For the text-containing cell, return its midpoint in [x, y] coordinate format. 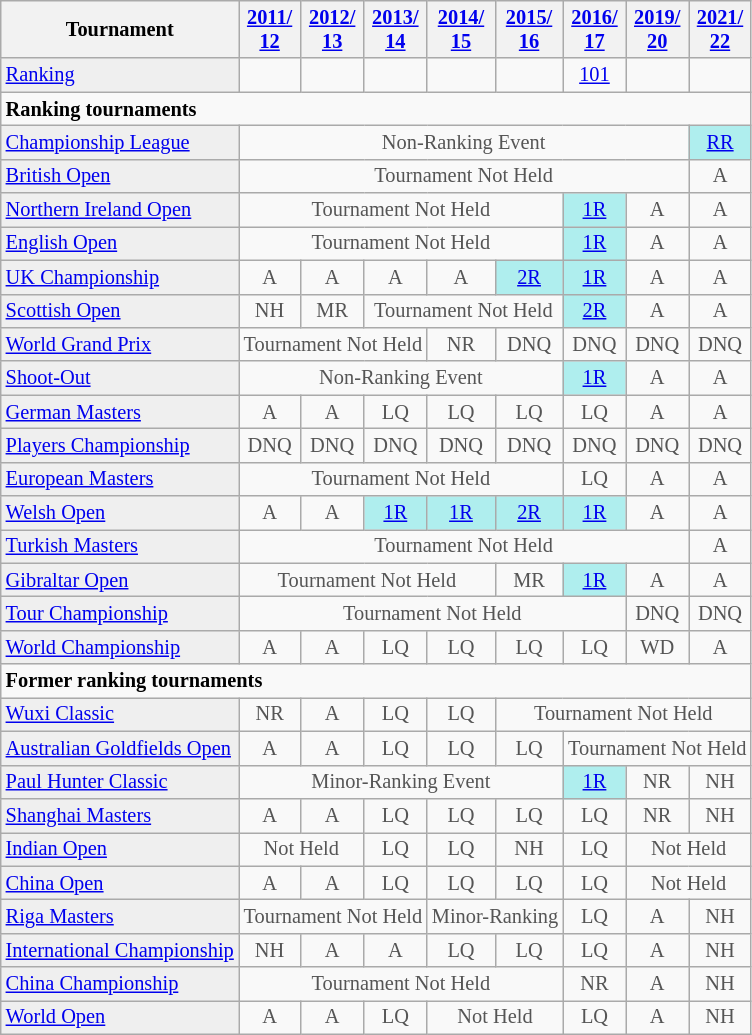
China Championship [120, 984]
2019/20 [658, 29]
Ranking tournaments [376, 109]
Ranking [120, 75]
Wuxi Classic [120, 714]
Turkish Masters [120, 546]
English Open [120, 243]
WD [658, 647]
Former ranking tournaments [376, 681]
International Championship [120, 950]
Paul Hunter Classic [120, 782]
Minor-Ranking [495, 916]
Tour Championship [120, 613]
Welsh Open [120, 513]
2014/15 [461, 29]
Minor-Ranking Event [401, 782]
Gibraltar Open [120, 580]
European Masters [120, 479]
2016/17 [594, 29]
2013/14 [396, 29]
Players Championship [120, 445]
Northern Ireland Open [120, 210]
RR [720, 142]
World Grand Prix [120, 344]
Riga Masters [120, 916]
2015/16 [529, 29]
Australian Goldfields Open [120, 748]
101 [594, 75]
2011/12 [270, 29]
World Open [120, 1017]
Shoot-Out [120, 378]
Scottish Open [120, 311]
2012/13 [332, 29]
Championship League [120, 142]
UK Championship [120, 277]
British Open [120, 176]
World Championship [120, 647]
Indian Open [120, 849]
2021/22 [720, 29]
China Open [120, 883]
Shanghai Masters [120, 815]
Tournament [120, 29]
German Masters [120, 412]
